Detect which cell encompasses the target text, then output its [x, y] center coordinate. 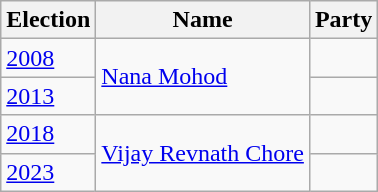
2018 [48, 134]
Nana Mohod [203, 77]
2013 [48, 96]
Vijay Revnath Chore [203, 153]
Election [48, 20]
2008 [48, 58]
Party [343, 20]
2023 [48, 172]
Name [203, 20]
